Provide the (x, y) coordinate of the cell's center where the given text is located.  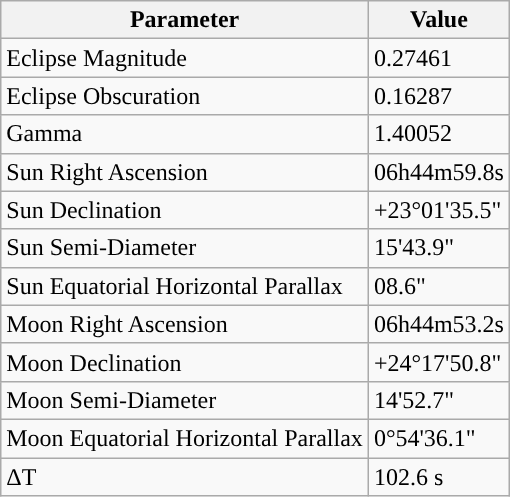
Eclipse Magnitude (185, 58)
Moon Semi-Diameter (185, 400)
Moon Equatorial Horizontal Parallax (185, 438)
Parameter (185, 20)
0.16287 (438, 96)
Sun Equatorial Horizontal Parallax (185, 286)
08.6" (438, 286)
Sun Right Ascension (185, 172)
Gamma (185, 134)
14'52.7" (438, 400)
Moon Right Ascension (185, 324)
102.6 s (438, 477)
Value (438, 20)
06h44m59.8s (438, 172)
06h44m53.2s (438, 324)
Sun Declination (185, 210)
0.27461 (438, 58)
15'43.9" (438, 248)
+24°17'50.8" (438, 362)
ΔT (185, 477)
0°54'36.1" (438, 438)
Sun Semi-Diameter (185, 248)
1.40052 (438, 134)
Moon Declination (185, 362)
+23°01'35.5" (438, 210)
Eclipse Obscuration (185, 96)
